Scan for the cell matching the given text and deliver its (x, y) coordinate at center. 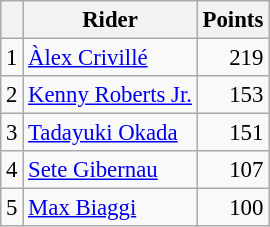
Kenny Roberts Jr. (110, 95)
5 (12, 208)
2 (12, 95)
107 (232, 170)
Rider (110, 20)
Àlex Crivillé (110, 58)
Sete Gibernau (110, 170)
Points (232, 20)
100 (232, 208)
1 (12, 58)
151 (232, 133)
4 (12, 170)
153 (232, 95)
3 (12, 133)
Max Biaggi (110, 208)
Tadayuki Okada (110, 133)
219 (232, 58)
